Identify which cell holds the provided text, then report its [x, y] central coordinate. 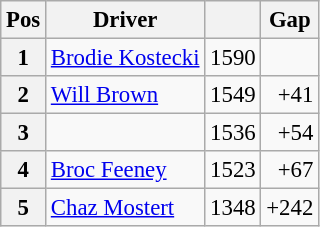
Will Brown [126, 95]
+54 [290, 133]
+242 [290, 208]
3 [24, 133]
1590 [233, 58]
2 [24, 95]
Gap [290, 20]
Chaz Mostert [126, 208]
Pos [24, 20]
5 [24, 208]
+41 [290, 95]
1549 [233, 95]
1348 [233, 208]
Broc Feeney [126, 170]
Driver [126, 20]
+67 [290, 170]
4 [24, 170]
1523 [233, 170]
1536 [233, 133]
Brodie Kostecki [126, 58]
1 [24, 58]
